Extract the (X, Y) coordinate from the center of the cell holding the provided text.  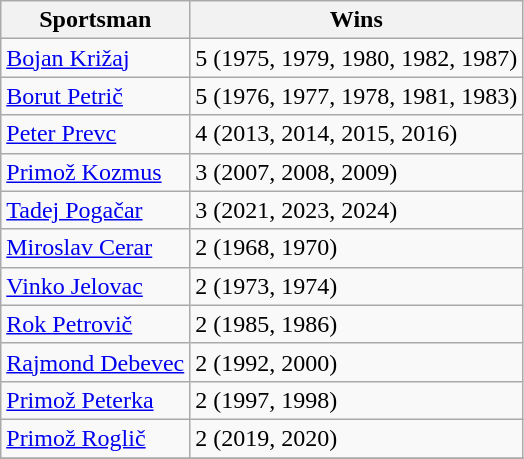
Miroslav Cerar (96, 248)
3 (2021, 2023, 2024) (356, 210)
2 (1985, 1986) (356, 324)
Borut Petrič (96, 96)
3 (2007, 2008, 2009) (356, 172)
Sportsman (96, 20)
5 (1975, 1979, 1980, 1982, 1987) (356, 58)
2 (1992, 2000) (356, 362)
Primož Kozmus (96, 172)
2 (2019, 2020) (356, 438)
2 (1968, 1970) (356, 248)
5 (1976, 1977, 1978, 1981, 1983) (356, 96)
Bojan Križaj (96, 58)
Rajmond Debevec (96, 362)
Tadej Pogačar (96, 210)
Wins (356, 20)
4 (2013, 2014, 2015, 2016) (356, 134)
Primož Roglič (96, 438)
2 (1997, 1998) (356, 400)
Vinko Jelovac (96, 286)
Peter Prevc (96, 134)
Primož Peterka (96, 400)
Rok Petrovič (96, 324)
2 (1973, 1974) (356, 286)
